Pinpoint the cell where the given text exists, returning its (x, y) midpoint coordinate. 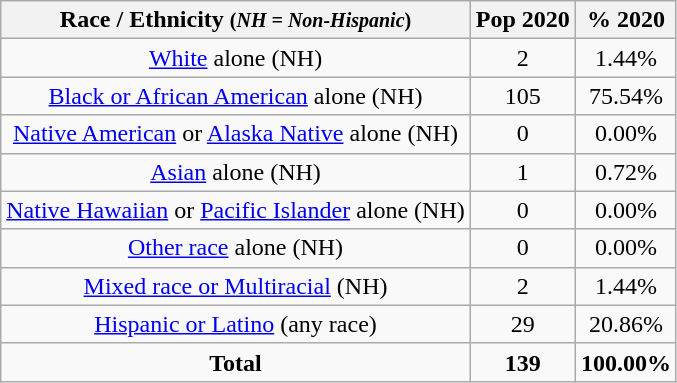
Hispanic or Latino (any race) (236, 324)
% 2020 (626, 20)
Black or African American alone (NH) (236, 96)
Total (236, 362)
Native Hawaiian or Pacific Islander alone (NH) (236, 210)
139 (522, 362)
75.54% (626, 96)
0.72% (626, 172)
100.00% (626, 362)
Race / Ethnicity (NH = Non-Hispanic) (236, 20)
105 (522, 96)
Asian alone (NH) (236, 172)
Other race alone (NH) (236, 248)
20.86% (626, 324)
White alone (NH) (236, 58)
Pop 2020 (522, 20)
1 (522, 172)
29 (522, 324)
Mixed race or Multiracial (NH) (236, 286)
Native American or Alaska Native alone (NH) (236, 134)
